Identify which cell holds the provided text, then report its (X, Y) central coordinate. 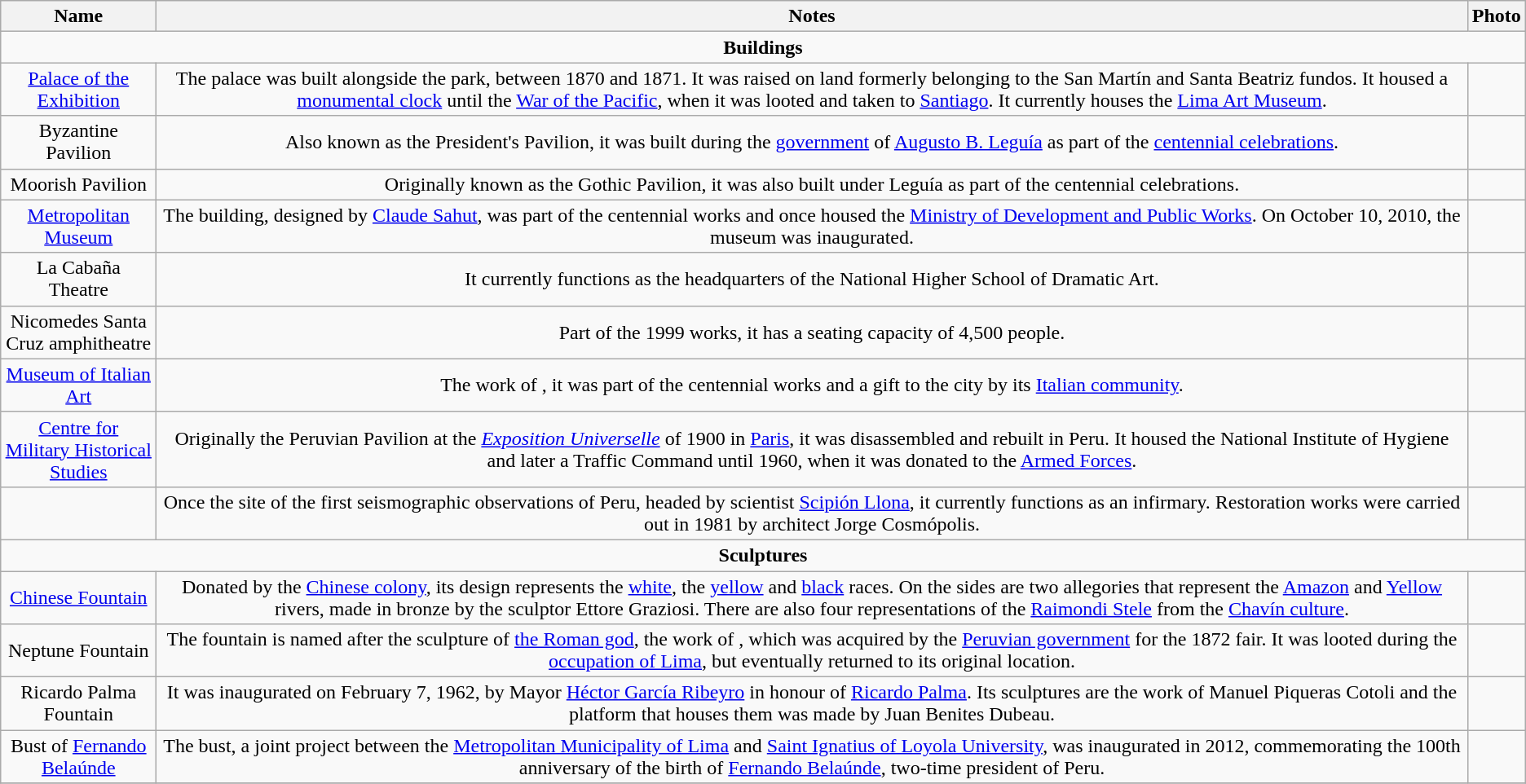
Also known as the President's Pavilion, it was built during the government of Augusto B. Leguía as part of the centennial celebrations. (812, 142)
Museum of Italian Art (78, 385)
Neptune Fountain (78, 650)
Sculptures (763, 555)
Bust of Fernando Belaúnde (78, 756)
Notes (812, 16)
Byzantine Pavilion (78, 142)
Centre for Military Historical Studies (78, 449)
Metropolitan Museum (78, 227)
Originally known as the Gothic Pavilion, it was also built under Leguía as part of the centennial celebrations. (812, 184)
Part of the 1999 works, it has a seating capacity of 4,500 people. (812, 333)
Moorish Pavilion (78, 184)
Palace of the Exhibition (78, 90)
Photo (1497, 16)
Nicomedes Santa Cruz amphitheatre (78, 333)
La Cabaña Theatre (78, 279)
Buildings (763, 47)
It currently functions as the headquarters of the National Higher School of Dramatic Art. (812, 279)
The work of , it was part of the centennial works and a gift to the city by its Italian community. (812, 385)
Ricardo Palma Fountain (78, 704)
Chinese Fountain (78, 597)
Name (78, 16)
